Return the (x, y) coordinate for the center point of the cell that contains the specified text.  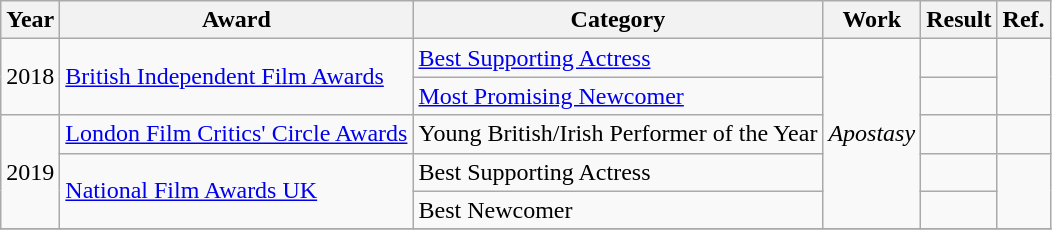
British Independent Film Awards (236, 77)
2018 (30, 77)
Best Newcomer (618, 210)
Year (30, 20)
Apostasy (872, 134)
2019 (30, 172)
Result (959, 20)
Work (872, 20)
Category (618, 20)
National Film Awards UK (236, 191)
London Film Critics' Circle Awards (236, 134)
Young British/Irish Performer of the Year (618, 134)
Award (236, 20)
Ref. (1024, 20)
Most Promising Newcomer (618, 96)
